Determine the (x, y) coordinate at the center of the cell enclosing the given text.  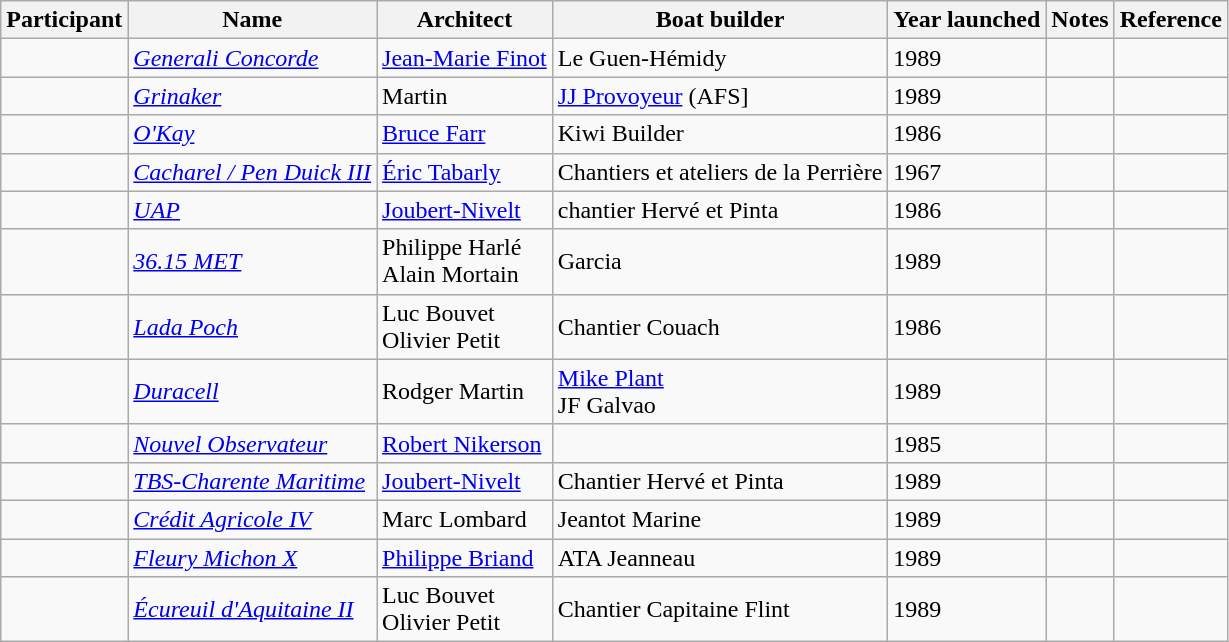
Robert Nikerson (465, 443)
Jean-Marie Finot (465, 58)
Philippe Briand (465, 557)
Nouvel Observateur (252, 443)
UAP (252, 210)
Notes (1080, 20)
Lada Poch (252, 326)
Grinaker (252, 96)
Chantiers et ateliers de la Perrière (720, 172)
Éric Tabarly (465, 172)
1985 (967, 443)
Generali Concorde (252, 58)
JJ Provoyeur (AFS] (720, 96)
Participant (64, 20)
Garcia (720, 262)
chantier Hervé et Pinta (720, 210)
Architect (465, 20)
Jeantot Marine (720, 519)
Bruce Farr (465, 134)
TBS-Charente Maritime (252, 481)
Boat builder (720, 20)
Year launched (967, 20)
Mike Plant JF Galvao (720, 392)
Chantier Couach (720, 326)
1967 (967, 172)
36.15 MET (252, 262)
Name (252, 20)
Chantier Capitaine Flint (720, 610)
Marc Lombard (465, 519)
Le Guen-Hémidy (720, 58)
Philippe Harlé Alain Mortain (465, 262)
Écureuil d'Aquitaine II (252, 610)
ATA Jeanneau (720, 557)
Chantier Hervé et Pinta (720, 481)
Rodger Martin (465, 392)
Kiwi Builder (720, 134)
Fleury Michon X (252, 557)
Duracell (252, 392)
Cacharel / Pen Duick III (252, 172)
Crédit Agricole IV (252, 519)
Martin (465, 96)
O'Kay (252, 134)
Reference (1170, 20)
